Return the (x, y) coordinate for the center point of the cell that contains the specified text.  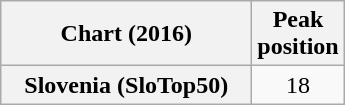
Chart (2016) (126, 34)
Peak position (298, 34)
18 (298, 85)
Slovenia (SloTop50) (126, 85)
